Output the [x, y] coordinate of the center of the cell containing the given text.  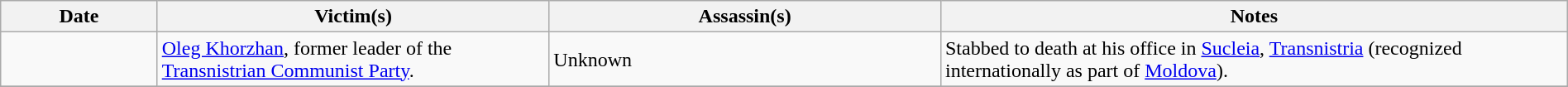
Victim(s) [353, 17]
Stabbed to death at his office in Sucleia, Transnistria (recognized internationally as part of Moldova). [1254, 60]
Assassin(s) [745, 17]
Notes [1254, 17]
Date [79, 17]
Unknown [745, 60]
Oleg Khorzhan, former leader of the Transnistrian Communist Party. [353, 60]
